Capture the cell that displays the provided text and extract its [X, Y] central coordinate. 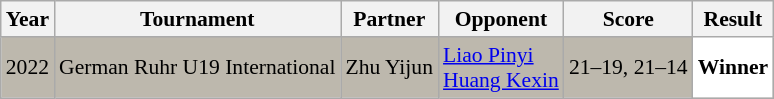
Zhu Yijun [390, 68]
Year [28, 19]
Partner [390, 19]
Liao Pinyi Huang Kexin [501, 68]
Result [734, 19]
2022 [28, 68]
21–19, 21–14 [628, 68]
Score [628, 19]
Winner [734, 68]
German Ruhr U19 International [197, 68]
Tournament [197, 19]
Opponent [501, 19]
